Detect which cell encompasses the target text, then output its [x, y] center coordinate. 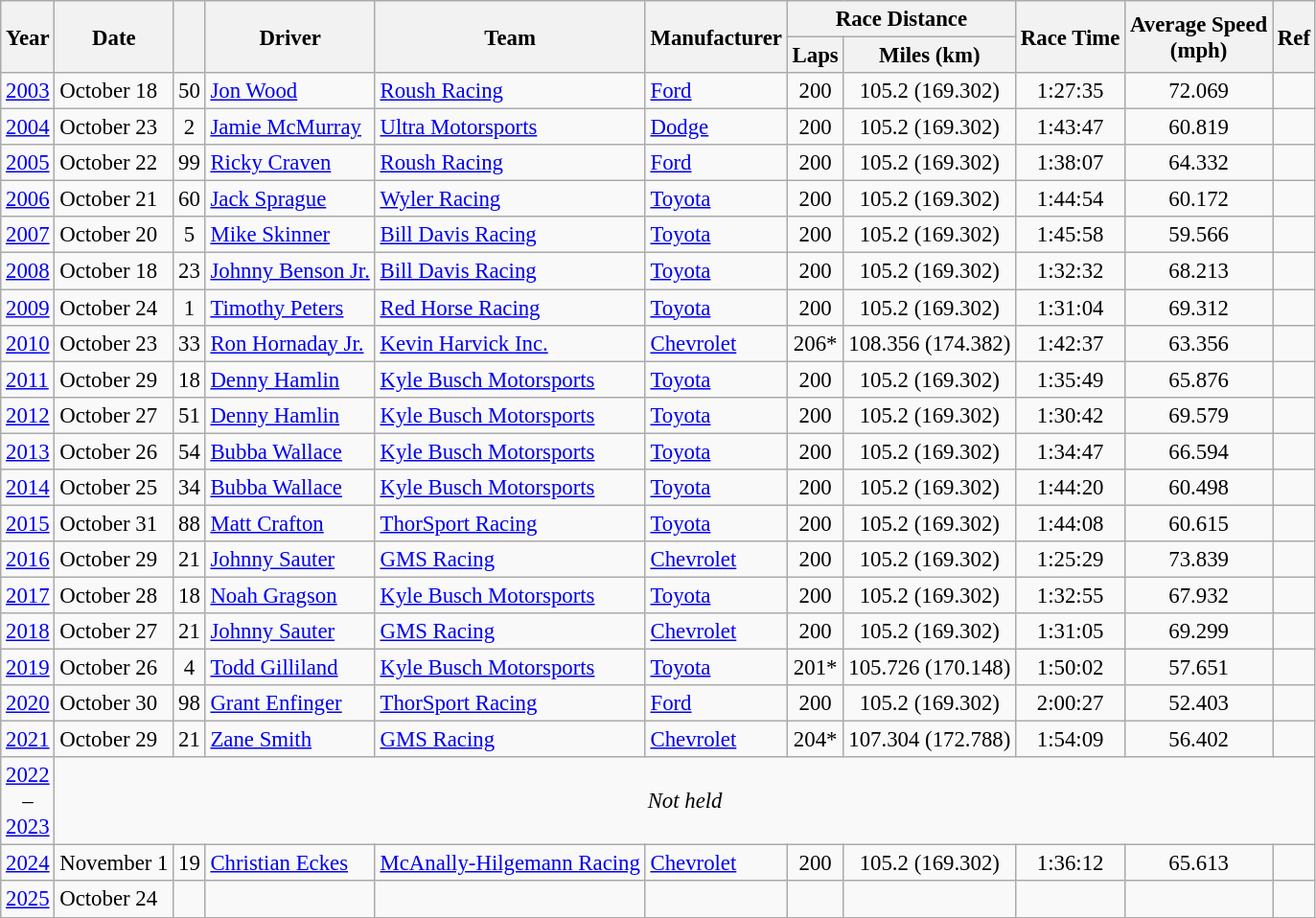
2016 [28, 560]
Race Distance [901, 19]
2019 [28, 668]
2022–2023 [28, 801]
2015 [28, 523]
105.726 (170.148) [930, 668]
2009 [28, 308]
60.819 [1199, 127]
November 1 [114, 863]
October 21 [114, 199]
19 [190, 863]
1:45:58 [1071, 235]
Jack Sprague [289, 199]
2005 [28, 163]
Kevin Harvick Inc. [510, 343]
2006 [28, 199]
52.403 [1199, 703]
2021 [28, 740]
1:32:32 [1071, 271]
1:44:20 [1071, 488]
Average Speed(mph) [1199, 36]
Year [28, 36]
1:42:37 [1071, 343]
60.498 [1199, 488]
October 28 [114, 595]
2003 [28, 91]
Wyler Racing [510, 199]
Grant Enfinger [289, 703]
Laps [815, 56]
2014 [28, 488]
Todd Gilliland [289, 668]
Race Time [1071, 36]
60 [190, 199]
64.332 [1199, 163]
57.651 [1199, 668]
2025 [28, 900]
1:44:54 [1071, 199]
67.932 [1199, 595]
34 [190, 488]
56.402 [1199, 740]
2024 [28, 863]
1:31:04 [1071, 308]
Jon Wood [289, 91]
66.594 [1199, 451]
73.839 [1199, 560]
1:25:29 [1071, 560]
69.579 [1199, 415]
1:38:07 [1071, 163]
5 [190, 235]
October 20 [114, 235]
Manufacturer [716, 36]
2007 [28, 235]
1:36:12 [1071, 863]
1 [190, 308]
206* [815, 343]
Timothy Peters [289, 308]
Noah Gragson [289, 595]
69.312 [1199, 308]
Not held [684, 801]
2:00:27 [1071, 703]
October 25 [114, 488]
Johnny Benson Jr. [289, 271]
Red Horse Racing [510, 308]
October 22 [114, 163]
2010 [28, 343]
2013 [28, 451]
1:44:08 [1071, 523]
50 [190, 91]
2008 [28, 271]
1:35:49 [1071, 379]
Jamie McMurray [289, 127]
65.613 [1199, 863]
2018 [28, 631]
98 [190, 703]
1:32:55 [1071, 595]
McAnally-Hilgemann Racing [510, 863]
1:43:47 [1071, 127]
63.356 [1199, 343]
Team [510, 36]
204* [815, 740]
1:34:47 [1071, 451]
October 30 [114, 703]
108.356 (174.382) [930, 343]
69.299 [1199, 631]
51 [190, 415]
Miles (km) [930, 56]
October 31 [114, 523]
Mike Skinner [289, 235]
1:54:09 [1071, 740]
33 [190, 343]
Dodge [716, 127]
1:31:05 [1071, 631]
Date [114, 36]
Driver [289, 36]
201* [815, 668]
2020 [28, 703]
1:30:42 [1071, 415]
65.876 [1199, 379]
4 [190, 668]
1:27:35 [1071, 91]
2 [190, 127]
54 [190, 451]
72.069 [1199, 91]
60.615 [1199, 523]
60.172 [1199, 199]
Zane Smith [289, 740]
Matt Crafton [289, 523]
Ron Hornaday Jr. [289, 343]
2012 [28, 415]
23 [190, 271]
59.566 [1199, 235]
2011 [28, 379]
1:50:02 [1071, 668]
Ultra Motorsports [510, 127]
2004 [28, 127]
99 [190, 163]
Ref [1294, 36]
2017 [28, 595]
Christian Eckes [289, 863]
Ricky Craven [289, 163]
88 [190, 523]
68.213 [1199, 271]
107.304 (172.788) [930, 740]
